Scan for the cell matching the given text and deliver its [X, Y] coordinate at center. 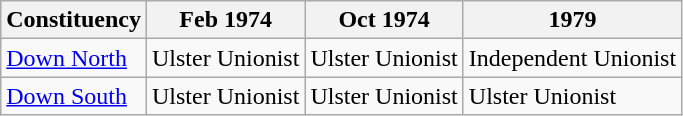
Constituency [74, 20]
Feb 1974 [225, 20]
Down South [74, 96]
Oct 1974 [384, 20]
1979 [572, 20]
Independent Unionist [572, 58]
Down North [74, 58]
